Return [X, Y] of the center of cell containing provided text 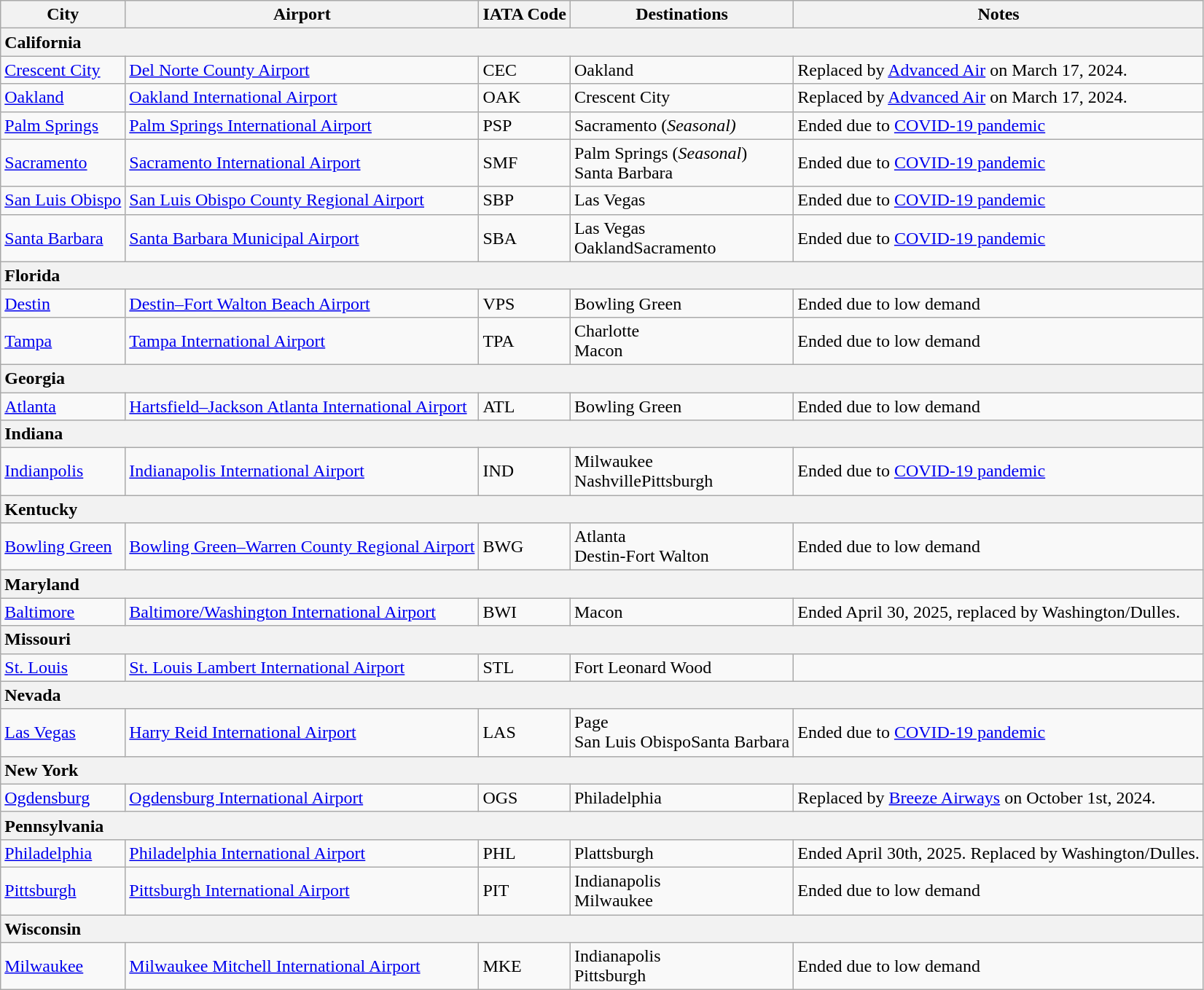
Palm Springs [63, 125]
CEC [525, 70]
Ended April 30, 2025, replaced by Washington/Dulles. [998, 612]
Sacramento International Airport [302, 163]
BWG [525, 546]
IndianapolisPittsburgh [681, 966]
IATA Code [525, 15]
Atlanta [63, 406]
Destin [63, 303]
Baltimore/Washington International Airport [302, 612]
PIT [525, 890]
Wisconsin [602, 929]
PageSan Luis ObispoSanta Barbara [681, 733]
Nevada [602, 695]
Pennsylvania [602, 825]
Notes [998, 15]
St. Louis [63, 667]
SMF [525, 163]
Sacramento (Seasonal) [681, 125]
Pittsburgh International Airport [302, 890]
Georgia [602, 378]
Santa Barbara [63, 237]
SBP [525, 200]
BWI [525, 612]
Ogdensburg International Airport [302, 798]
Florida [602, 275]
Replaced by Breeze Airways on October 1st, 2024. [998, 798]
Del Norte County Airport [302, 70]
San Luis Obispo [63, 200]
California [602, 42]
Indiana [602, 434]
PHL [525, 853]
Tampa International Airport [302, 341]
Milwaukee [63, 966]
Indianapolis International Airport [302, 472]
Palm Springs (Seasonal)Santa Barbara [681, 163]
Plattsburgh [681, 853]
Missouri [602, 640]
Palm Springs International Airport [302, 125]
MilwaukeeNashvillePittsburgh [681, 472]
IndianapolisMilwaukee [681, 890]
TPA [525, 341]
CharlotteMacon [681, 341]
Ended April 30th, 2025. Replaced by Washington/Dulles. [998, 853]
Indianpolis [63, 472]
AtlantaDestin-Fort Walton [681, 546]
VPS [525, 303]
Baltimore [63, 612]
Santa Barbara Municipal Airport [302, 237]
MKE [525, 966]
Hartsfield–Jackson Atlanta International Airport [302, 406]
Milwaukee Mitchell International Airport [302, 966]
Maryland [602, 584]
Ogdensburg [63, 798]
Philadelphia International Airport [302, 853]
Las VegasOaklandSacramento [681, 237]
LAS [525, 733]
New York [602, 770]
OAK [525, 98]
City [63, 15]
PSP [525, 125]
Harry Reid International Airport [302, 733]
SBA [525, 237]
Fort Leonard Wood [681, 667]
OGS [525, 798]
Oakland International Airport [302, 98]
San Luis Obispo County Regional Airport [302, 200]
Kentucky [602, 509]
Sacramento [63, 163]
Destin–Fort Walton Beach Airport [302, 303]
STL [525, 667]
Airport [302, 15]
St. Louis Lambert International Airport [302, 667]
IND [525, 472]
Macon [681, 612]
Destinations [681, 15]
Bowling Green–Warren County Regional Airport [302, 546]
Pittsburgh [63, 890]
Tampa [63, 341]
ATL [525, 406]
